Locate the cell with the specified text and output its [X, Y] center coordinate. 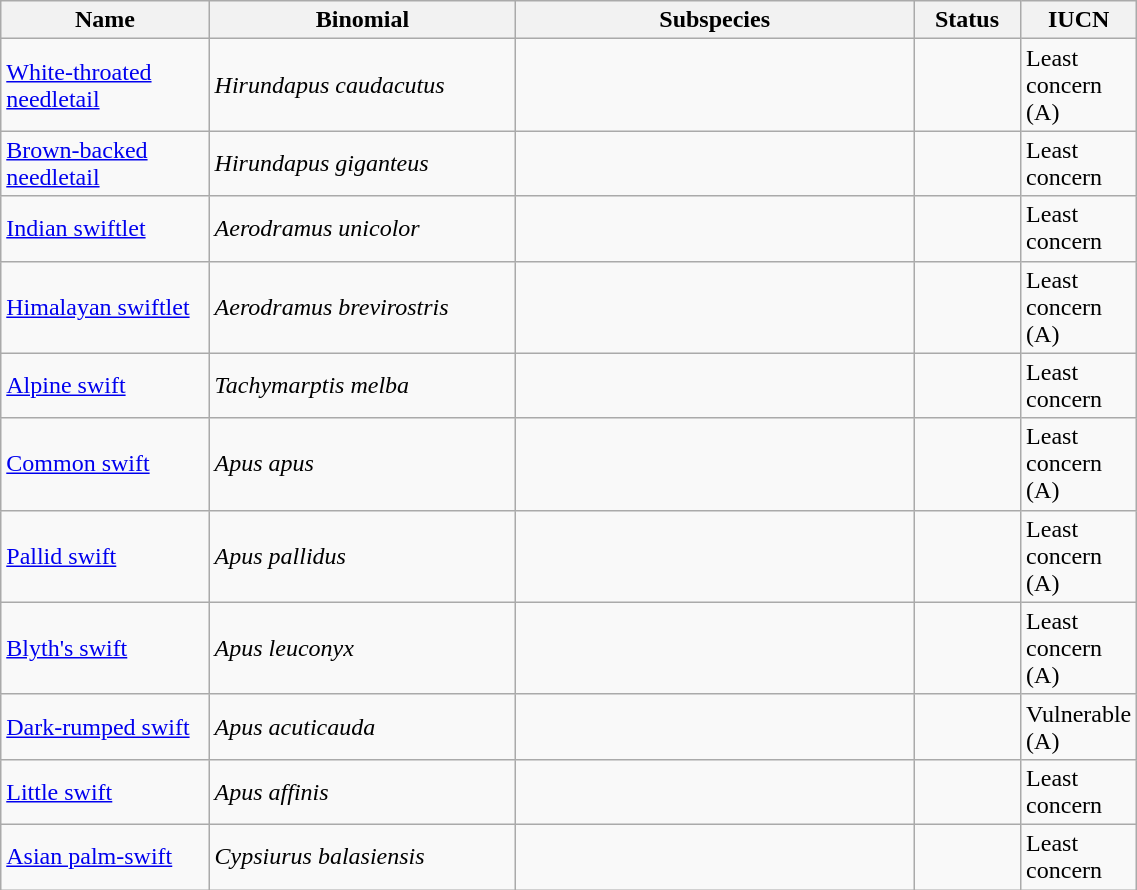
Name [105, 20]
Apus affinis [362, 792]
Little swift [105, 792]
Tachymarptis melba [362, 386]
Asian palm-swift [105, 856]
Subspecies [715, 20]
Aerodramus brevirostris [362, 307]
Apus leuconyx [362, 648]
White-throated needletail [105, 85]
Himalayan swiftlet [105, 307]
Status [968, 20]
Cypsiurus balasiensis [362, 856]
Blyth's swift [105, 648]
Hirundapus caudacutus [362, 85]
Alpine swift [105, 386]
Dark-rumped swift [105, 726]
Brown-backed needletail [105, 164]
Aerodramus unicolor [362, 228]
Indian swiftlet [105, 228]
Apus acuticauda [362, 726]
Pallid swift [105, 556]
Vulnerable(A) [1079, 726]
Hirundapus giganteus [362, 164]
Binomial [362, 20]
Common swift [105, 464]
Apus pallidus [362, 556]
Apus apus [362, 464]
IUCN [1079, 20]
